Find where the given text appears and provide that cell's center as (X, Y) coordinate. 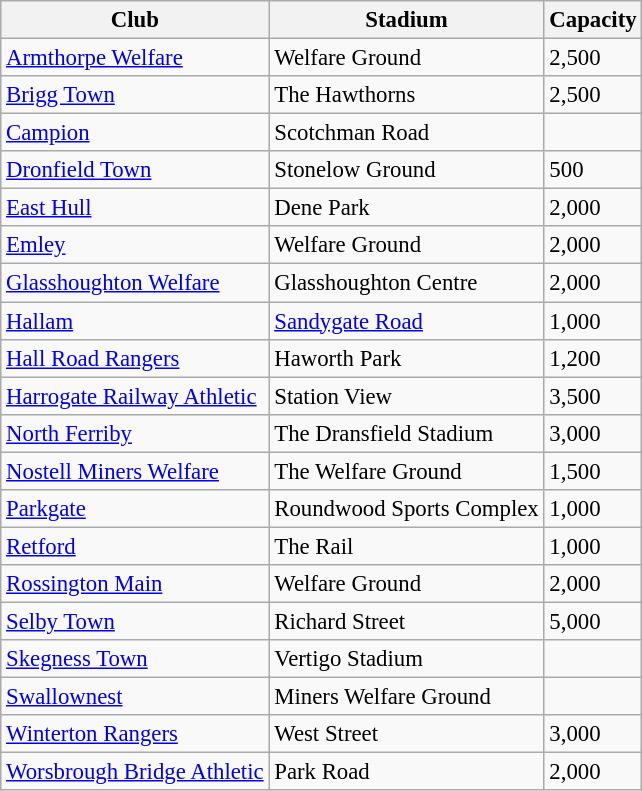
The Rail (406, 546)
Park Road (406, 772)
The Hawthorns (406, 95)
Vertigo Stadium (406, 659)
Capacity (593, 20)
North Ferriby (135, 433)
Harrogate Railway Athletic (135, 396)
Haworth Park (406, 358)
Scotchman Road (406, 133)
Winterton Rangers (135, 734)
Dene Park (406, 208)
1,200 (593, 358)
Armthorpe Welfare (135, 58)
Miners Welfare Ground (406, 697)
The Dransfield Stadium (406, 433)
Glasshoughton Welfare (135, 283)
Stadium (406, 20)
Selby Town (135, 621)
Retford (135, 546)
Stonelow Ground (406, 170)
Nostell Miners Welfare (135, 471)
Rossington Main (135, 584)
The Welfare Ground (406, 471)
Swallownest (135, 697)
Roundwood Sports Complex (406, 509)
Sandygate Road (406, 321)
Hallam (135, 321)
3,500 (593, 396)
Glasshoughton Centre (406, 283)
Parkgate (135, 509)
Dronfield Town (135, 170)
Hall Road Rangers (135, 358)
Richard Street (406, 621)
Club (135, 20)
5,000 (593, 621)
Brigg Town (135, 95)
Station View (406, 396)
Emley (135, 245)
Skegness Town (135, 659)
500 (593, 170)
Worsbrough Bridge Athletic (135, 772)
1,500 (593, 471)
Campion (135, 133)
West Street (406, 734)
East Hull (135, 208)
